Determine the (x, y) coordinate at the center of the cell enclosing the given text.  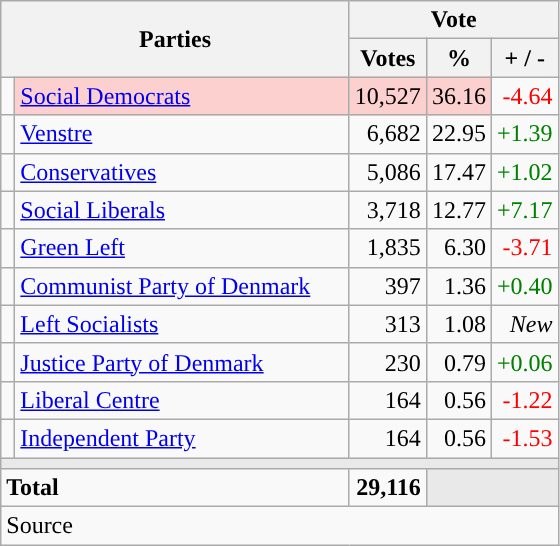
3,718 (388, 210)
0.79 (458, 362)
+0.06 (524, 362)
36.16 (458, 96)
Total (176, 488)
+0.40 (524, 286)
1,835 (388, 248)
Justice Party of Denmark (182, 362)
Conservatives (182, 172)
+1.02 (524, 172)
313 (388, 324)
12.77 (458, 210)
Social Liberals (182, 210)
1.08 (458, 324)
6.30 (458, 248)
397 (388, 286)
Independent Party (182, 438)
29,116 (388, 488)
Venstre (182, 134)
% (458, 58)
+7.17 (524, 210)
-1.53 (524, 438)
-1.22 (524, 400)
New (524, 324)
1.36 (458, 286)
Communist Party of Denmark (182, 286)
Left Socialists (182, 324)
+ / - (524, 58)
Social Democrats (182, 96)
Green Left (182, 248)
-3.71 (524, 248)
6,682 (388, 134)
10,527 (388, 96)
+1.39 (524, 134)
22.95 (458, 134)
Vote (454, 20)
230 (388, 362)
Parties (176, 39)
-4.64 (524, 96)
Liberal Centre (182, 400)
Votes (388, 58)
17.47 (458, 172)
5,086 (388, 172)
Source (280, 526)
